Extract the (X, Y) coordinate from the center of the cell holding the provided text.  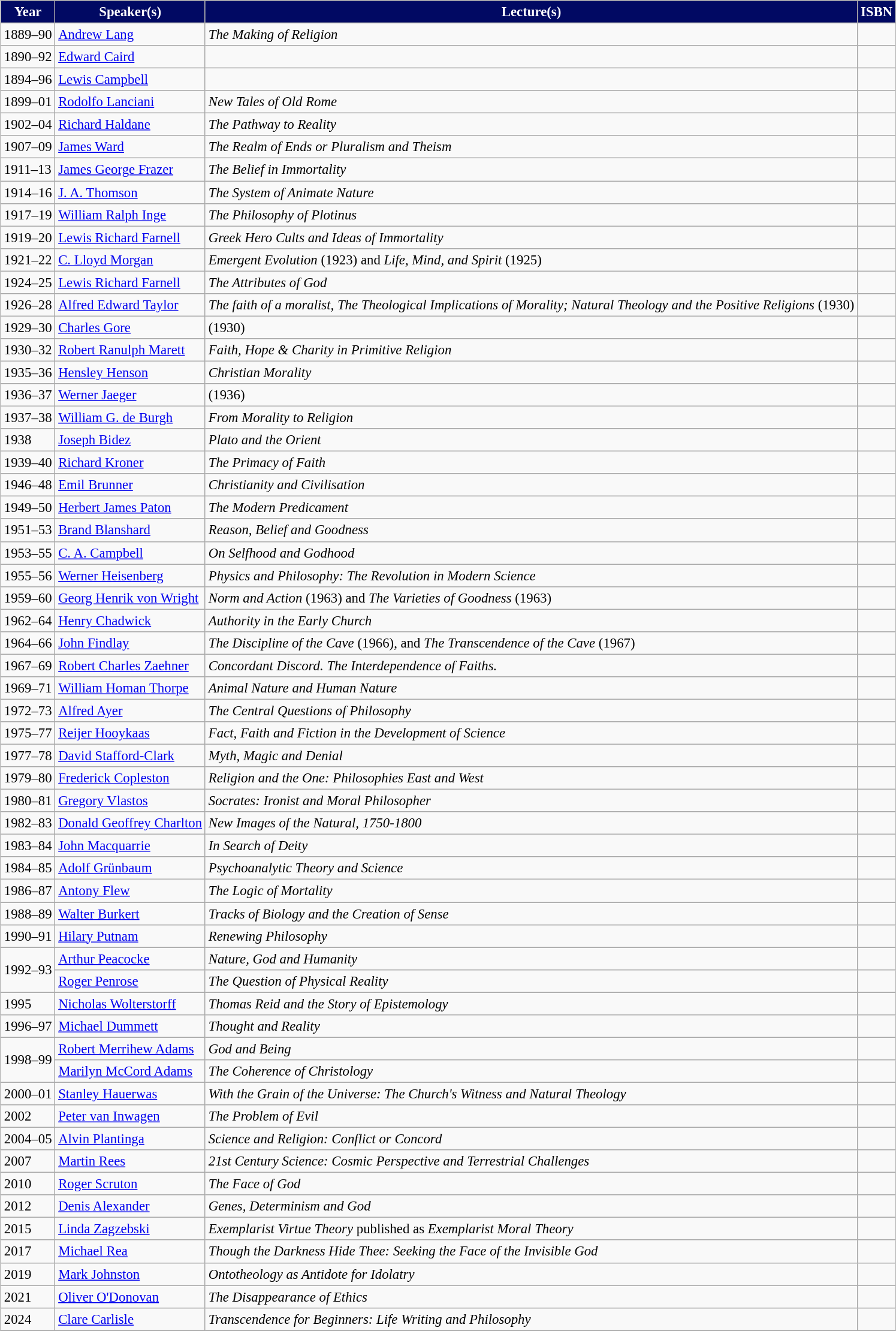
The Central Questions of Philosophy (531, 710)
Walter Burkert (131, 914)
The Belief in Immortality (531, 170)
The Face of God (531, 1184)
Brand Blanshard (131, 531)
Exemplarist Virtue Theory published as Exemplarist Moral Theory (531, 1229)
1889–90 (28, 35)
2007 (28, 1161)
The Making of Religion (531, 35)
Faith, Hope & Charity in Primitive Religion (531, 350)
Robert Charles Zaehner (131, 665)
With the Grain of the Universe: The Church's Witness and Natural Theology (531, 1094)
Werner Jaeger (131, 395)
2019 (28, 1274)
(1936) (531, 395)
Plato and the Orient (531, 440)
Charles Gore (131, 327)
1990–91 (28, 936)
1996–97 (28, 1026)
From Morality to Religion (531, 418)
Thought and Reality (531, 1026)
1938 (28, 440)
Michael Rea (131, 1252)
Denis Alexander (131, 1206)
1998–99 (28, 1060)
1969–71 (28, 688)
Georg Henrik von Wright (131, 598)
1972–73 (28, 710)
William Ralph Inge (131, 215)
1959–60 (28, 598)
Robert Ranulph Marett (131, 350)
Nicholas Wolterstorff (131, 1004)
2004–05 (28, 1139)
Thomas Reid and the Story of Epistemology (531, 1004)
1983–84 (28, 846)
Werner Heisenberg (131, 576)
1907–09 (28, 147)
1935–36 (28, 372)
Lecture(s) (531, 12)
Donald Geoffrey Charlton (131, 823)
Ontotheology as Antidote for Idolatry (531, 1274)
1986–87 (28, 891)
Alfred Edward Taylor (131, 305)
The Modern Predicament (531, 508)
1890–92 (28, 57)
Myth, Magic and Denial (531, 756)
Nature, God and Humanity (531, 959)
The Pathway to Reality (531, 125)
1921–22 (28, 260)
Joseph Bidez (131, 440)
Animal Nature and Human Nature (531, 688)
Adolf Grünbaum (131, 869)
1988–89 (28, 914)
Martin Rees (131, 1161)
Arthur Peacocke (131, 959)
1975–77 (28, 733)
James George Frazer (131, 170)
The Discipline of the Cave (1966), and The Transcendence of the Cave (1967) (531, 643)
Renewing Philosophy (531, 936)
Religion and the One: Philosophies East and West (531, 778)
1995 (28, 1004)
1926–28 (28, 305)
Tracks of Biology and the Creation of Sense (531, 914)
Mark Johnston (131, 1274)
New Images of the Natural, 1750-1800 (531, 823)
Physics and Philosophy: The Revolution in Modern Science (531, 576)
Year (28, 12)
Oliver O'Donovan (131, 1297)
Rodolfo Lanciani (131, 102)
John Findlay (131, 643)
Science and Religion: Conflict or Concord (531, 1139)
The Attributes of God (531, 282)
God and Being (531, 1049)
Herbert James Paton (131, 508)
1953–55 (28, 553)
Reason, Belief and Goodness (531, 531)
Christian Morality (531, 372)
1992–93 (28, 970)
1937–38 (28, 418)
1902–04 (28, 125)
1899–01 (28, 102)
Concordant Discord. The Interdependence of Faiths. (531, 665)
The Realm of Ends or Pluralism and Theism (531, 147)
2012 (28, 1206)
Stanley Hauerwas (131, 1094)
The faith of a moralist, The Theological Implications of Morality; Natural Theology and the Positive Religions (1930) (531, 305)
1919–20 (28, 237)
Andrew Lang (131, 35)
1939–40 (28, 463)
In Search of Deity (531, 846)
1955–56 (28, 576)
The Coherence of Christology (531, 1071)
Transcendence for Beginners: Life Writing and Philosophy (531, 1319)
Authority in the Early Church (531, 621)
2000–01 (28, 1094)
(1930) (531, 327)
1936–37 (28, 395)
1930–32 (28, 350)
The Question of Physical Reality (531, 981)
Richard Haldane (131, 125)
Hensley Henson (131, 372)
Emergent Evolution (1923) and Life, Mind, and Spirit (1925) (531, 260)
Christianity and Civilisation (531, 485)
Peter van Inwagen (131, 1116)
Robert Merrihew Adams (131, 1049)
1964–66 (28, 643)
Alfred Ayer (131, 710)
1914–16 (28, 192)
J. A. Thomson (131, 192)
2010 (28, 1184)
1951–53 (28, 531)
Lewis Campbell (131, 80)
Norm and Action (1963) and The Varieties of Goodness (1963) (531, 598)
Roger Scruton (131, 1184)
Genes, Determinism and God (531, 1206)
The Logic of Mortality (531, 891)
1917–19 (28, 215)
William G. de Burgh (131, 418)
The Disappearance of Ethics (531, 1297)
2015 (28, 1229)
Gregory Vlastos (131, 801)
1946–48 (28, 485)
Linda Zagzebski (131, 1229)
Edward Caird (131, 57)
1967–69 (28, 665)
2021 (28, 1297)
1980–81 (28, 801)
1979–80 (28, 778)
The Primacy of Faith (531, 463)
Psychoanalytic Theory and Science (531, 869)
Emil Brunner (131, 485)
2002 (28, 1116)
New Tales of Old Rome (531, 102)
Clare Carlisle (131, 1319)
ISBN (877, 12)
1977–78 (28, 756)
Henry Chadwick (131, 621)
James Ward (131, 147)
Marilyn McCord Adams (131, 1071)
C. Lloyd Morgan (131, 260)
1911–13 (28, 170)
On Selfhood and Godhood (531, 553)
The Problem of Evil (531, 1116)
Roger Penrose (131, 981)
The Philosophy of Plotinus (531, 215)
Richard Kroner (131, 463)
David Stafford-Clark (131, 756)
Socrates: Ironist and Moral Philosopher (531, 801)
William Homan Thorpe (131, 688)
Speaker(s) (131, 12)
John Macquarrie (131, 846)
1949–50 (28, 508)
Hilary Putnam (131, 936)
Frederick Copleston (131, 778)
Reijer Hooykaas (131, 733)
2017 (28, 1252)
Greek Hero Cults and Ideas of Immortality (531, 237)
Alvin Plantinga (131, 1139)
Though the Darkness Hide Thee: Seeking the Face of the Invisible God (531, 1252)
C. A. Campbell (131, 553)
Michael Dummett (131, 1026)
1929–30 (28, 327)
1962–64 (28, 621)
1894–96 (28, 80)
The System of Animate Nature (531, 192)
2024 (28, 1319)
21st Century Science: Cosmic Perspective and Terrestrial Challenges (531, 1161)
Fact, Faith and Fiction in the Development of Science (531, 733)
1984–85 (28, 869)
1982–83 (28, 823)
Antony Flew (131, 891)
1924–25 (28, 282)
